Extract the (X, Y) coordinate from the center of the cell holding the provided text.  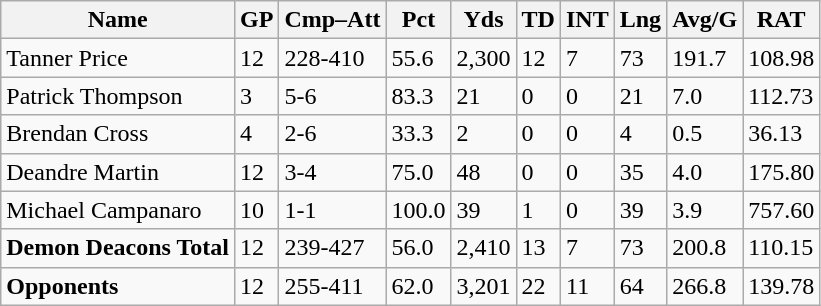
Cmp–Att (332, 20)
2,300 (484, 58)
48 (484, 172)
56.0 (418, 248)
83.3 (418, 96)
33.3 (418, 134)
Michael Campanaro (118, 210)
22 (538, 286)
Opponents (118, 286)
Name (118, 20)
3-4 (332, 172)
1 (538, 210)
INT (587, 20)
Patrick Thompson (118, 96)
GP (256, 20)
2,410 (484, 248)
RAT (782, 20)
139.78 (782, 286)
62.0 (418, 286)
175.80 (782, 172)
Pct (418, 20)
3,201 (484, 286)
112.73 (782, 96)
757.60 (782, 210)
3 (256, 96)
35 (640, 172)
75.0 (418, 172)
Yds (484, 20)
4.0 (705, 172)
2-6 (332, 134)
64 (640, 286)
Avg/G (705, 20)
239-427 (332, 248)
TD (538, 20)
11 (587, 286)
3.9 (705, 210)
191.7 (705, 58)
108.98 (782, 58)
255-411 (332, 286)
200.8 (705, 248)
55.6 (418, 58)
Demon Deacons Total (118, 248)
Lng (640, 20)
266.8 (705, 286)
10 (256, 210)
13 (538, 248)
Tanner Price (118, 58)
36.13 (782, 134)
Brendan Cross (118, 134)
1-1 (332, 210)
7.0 (705, 96)
110.15 (782, 248)
100.0 (418, 210)
Deandre Martin (118, 172)
228-410 (332, 58)
0.5 (705, 134)
2 (484, 134)
5-6 (332, 96)
